Determine the [x, y] coordinate at the center of the cell enclosing the given text.  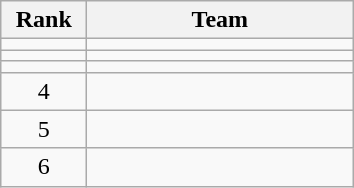
Team [220, 20]
5 [44, 129]
6 [44, 167]
Rank [44, 20]
4 [44, 91]
